Capture the cell that displays the provided text and extract its (X, Y) central coordinate. 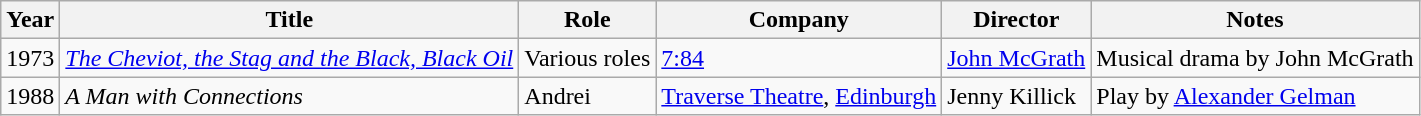
1973 (30, 58)
Play by Alexander Gelman (1255, 96)
Company (799, 20)
Traverse Theatre, Edinburgh (799, 96)
Director (1016, 20)
Andrei (588, 96)
7:84 (799, 58)
Title (290, 20)
The Cheviot, the Stag and the Black, Black Oil (290, 58)
Various roles (588, 58)
Notes (1255, 20)
A Man with Connections (290, 96)
1988 (30, 96)
Year (30, 20)
Musical drama by John McGrath (1255, 58)
John McGrath (1016, 58)
Role (588, 20)
Jenny Killick (1016, 96)
